Detect which cell encompasses the target text, then output its (x, y) center coordinate. 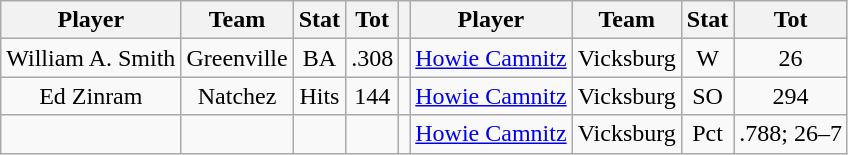
W (707, 58)
Hits (319, 96)
294 (791, 96)
.308 (372, 58)
BA (319, 58)
26 (791, 58)
William A. Smith (91, 58)
Natchez (237, 96)
Ed Zinram (91, 96)
144 (372, 96)
.788; 26–7 (791, 134)
Greenville (237, 58)
Pct (707, 134)
SO (707, 96)
